For the text-containing cell, return its midpoint in [x, y] coordinate format. 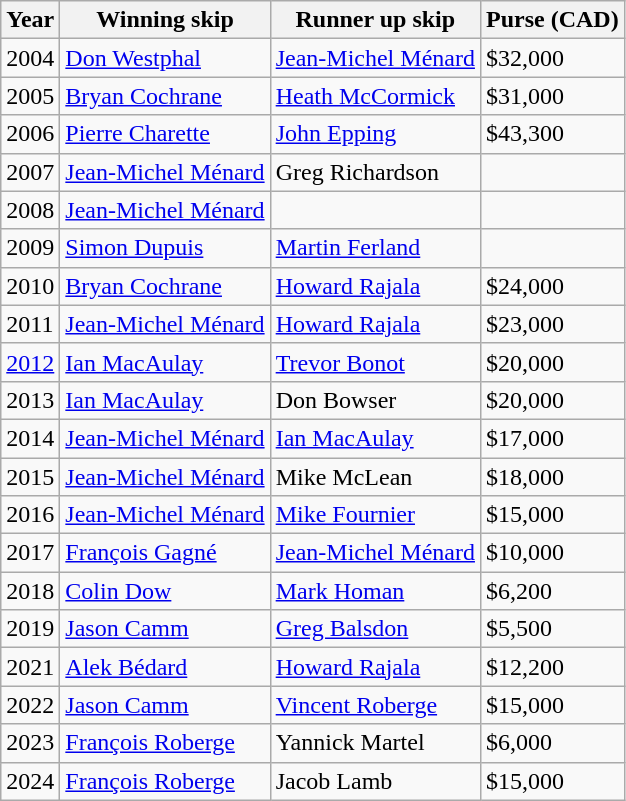
2004 [30, 58]
Martin Ferland [375, 248]
$31,000 [552, 96]
Vincent Roberge [375, 705]
Greg Balsdon [375, 629]
2021 [30, 667]
Don Westphal [165, 58]
Heath McCormick [375, 96]
2005 [30, 96]
Colin Dow [165, 591]
Winning skip [165, 20]
2016 [30, 515]
2006 [30, 134]
Mike Fournier [375, 515]
Yannick Martel [375, 743]
2015 [30, 477]
$23,000 [552, 324]
Mark Homan [375, 591]
$6,200 [552, 591]
François Gagné [165, 553]
$24,000 [552, 286]
$5,500 [552, 629]
2007 [30, 172]
2019 [30, 629]
2018 [30, 591]
Year [30, 20]
Greg Richardson [375, 172]
Simon Dupuis [165, 248]
Purse (CAD) [552, 20]
$17,000 [552, 438]
2014 [30, 438]
$12,200 [552, 667]
2024 [30, 781]
2011 [30, 324]
Alek Bédard [165, 667]
$10,000 [552, 553]
Pierre Charette [165, 134]
Trevor Bonot [375, 362]
Runner up skip [375, 20]
Don Bowser [375, 400]
2012 [30, 362]
$43,300 [552, 134]
2023 [30, 743]
John Epping [375, 134]
Mike McLean [375, 477]
$6,000 [552, 743]
2010 [30, 286]
Jacob Lamb [375, 781]
2022 [30, 705]
2017 [30, 553]
2008 [30, 210]
2009 [30, 248]
$32,000 [552, 58]
2013 [30, 400]
$18,000 [552, 477]
